Search for the cell housing the specified text and yield its (x, y) center coordinate. 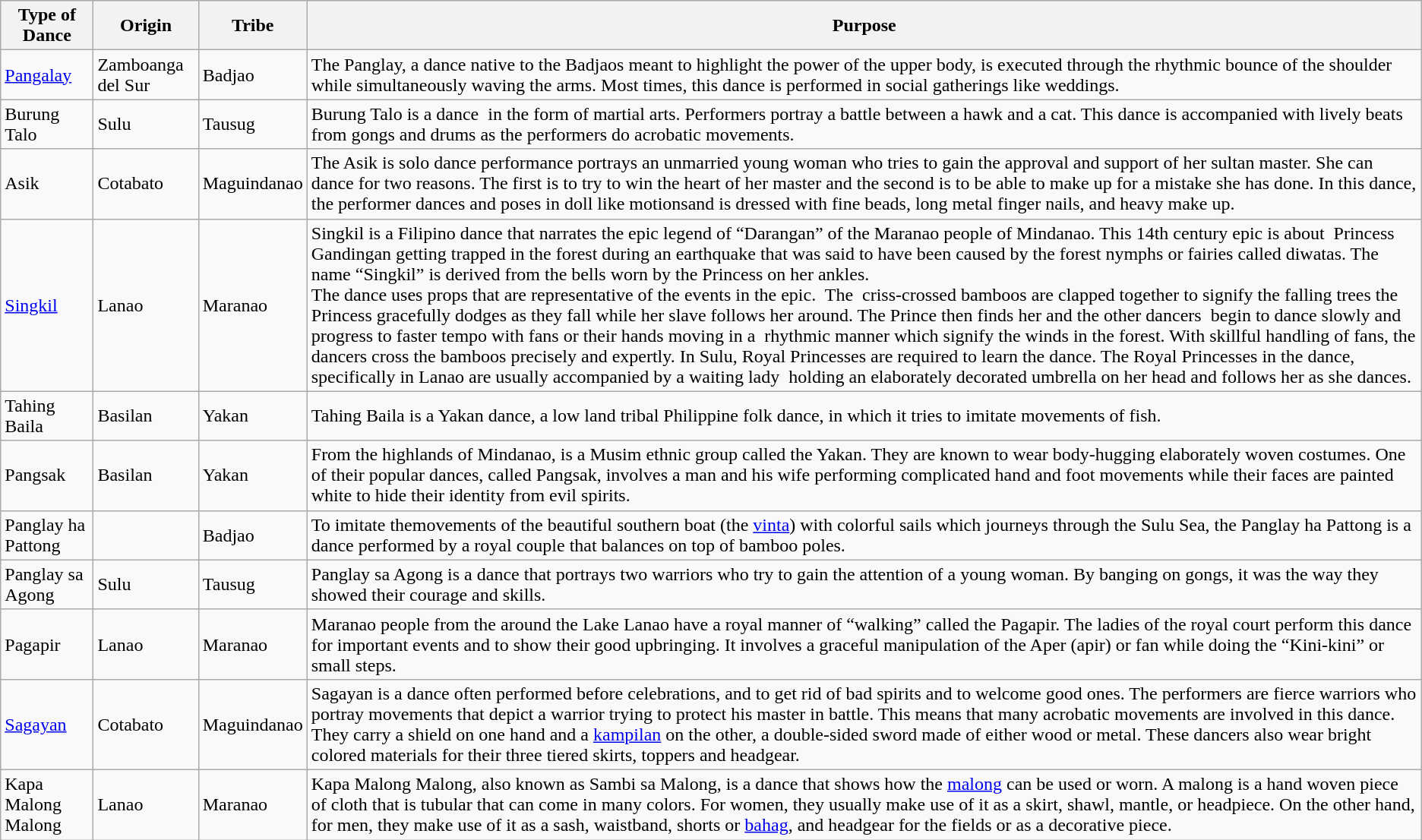
Tahing Baila (47, 416)
Pangalay (47, 74)
Origin (146, 26)
Zamboanga del Sur (146, 74)
Pagapir (47, 644)
Sagayan (47, 725)
Burung Talo (47, 125)
Purpose (864, 26)
Kapa Malong Malong (47, 804)
Panglay ha Pattong (47, 535)
Asik (47, 184)
Panglay sa Agong (47, 585)
Type of Dance (47, 26)
Tahing Baila is a Yakan dance, a low land tribal Philippine folk dance, in which it tries to imitate movements of fish. (864, 416)
Pangsak (47, 475)
Tribe (252, 26)
Singkil (47, 305)
